Determine the [x, y] coordinate at the center of the cell enclosing the given text.  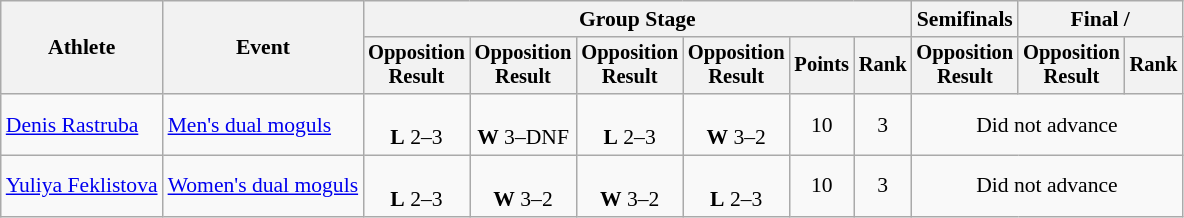
Yuliya Feklistova [82, 186]
Final / [1100, 19]
Event [264, 48]
Points [822, 66]
Semifinals [966, 19]
Men's dual moguls [264, 124]
Women's dual moguls [264, 186]
Athlete [82, 48]
W 3–DNF [524, 124]
Group Stage [637, 19]
Denis Rastruba [82, 124]
